Find where the given text appears and provide that cell's center as [x, y] coordinate. 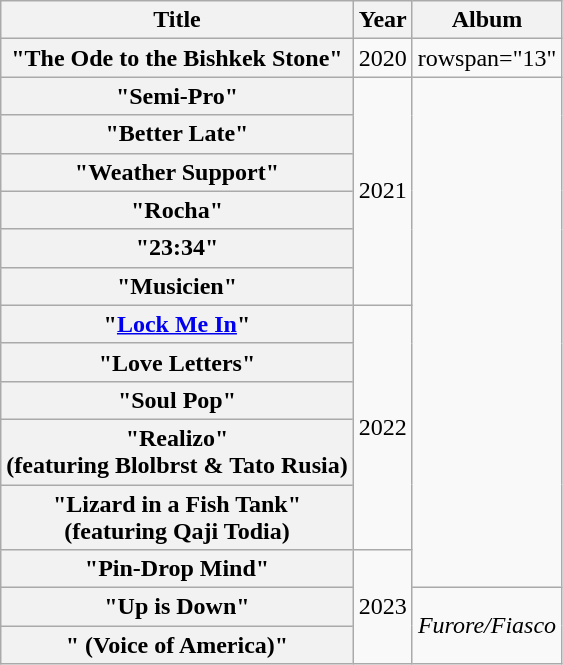
"Up is Down" [177, 607]
"Musicien" [177, 286]
2020 [382, 58]
"Weather Support" [177, 172]
2021 [382, 191]
2022 [382, 427]
"23:34" [177, 248]
rowspan="13" [487, 58]
"Pin-Drop Mind" [177, 569]
"Love Letters" [177, 362]
"Semi-Pro" [177, 96]
" (Voice of America)" [177, 645]
Furore/Fiasco [487, 626]
Year [382, 20]
2023 [382, 607]
"The Ode to the Bishkek Stone" [177, 58]
"Lock Me In" [177, 324]
"Rocha" [177, 210]
"Lizard in a Fish Tank"(featuring Qaji Todia) [177, 516]
"Better Late" [177, 134]
Title [177, 20]
"Realizo"(featuring Blolbrst & Tato Rusia) [177, 452]
Album [487, 20]
"Soul Pop" [177, 400]
